Return [x, y] of the center of cell containing provided text 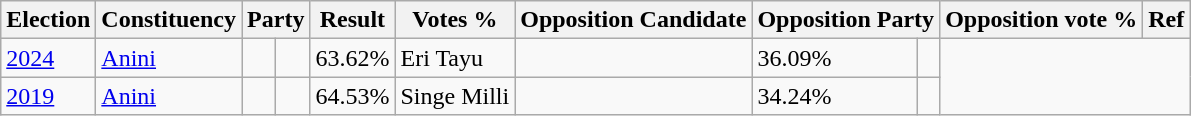
64.53% [352, 96]
34.24% [835, 96]
Ref [1166, 20]
63.62% [352, 58]
Votes % [455, 20]
Election [48, 20]
2019 [48, 96]
Opposition Party [846, 20]
Opposition Candidate [634, 20]
Singe Milli [455, 96]
Result [352, 20]
Eri Tayu [455, 58]
Constituency [169, 20]
2024 [48, 58]
36.09% [835, 58]
Opposition vote % [1042, 20]
Party [276, 20]
